Extract the (X, Y) coordinate from the center of the cell holding the provided text.  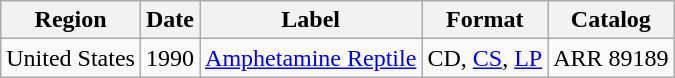
Catalog (611, 20)
ARR 89189 (611, 58)
Amphetamine Reptile (311, 58)
United States (71, 58)
CD, CS, LP (485, 58)
1990 (170, 58)
Region (71, 20)
Label (311, 20)
Format (485, 20)
Date (170, 20)
